Return the [X, Y] coordinate for the center point of the cell that contains the specified text.  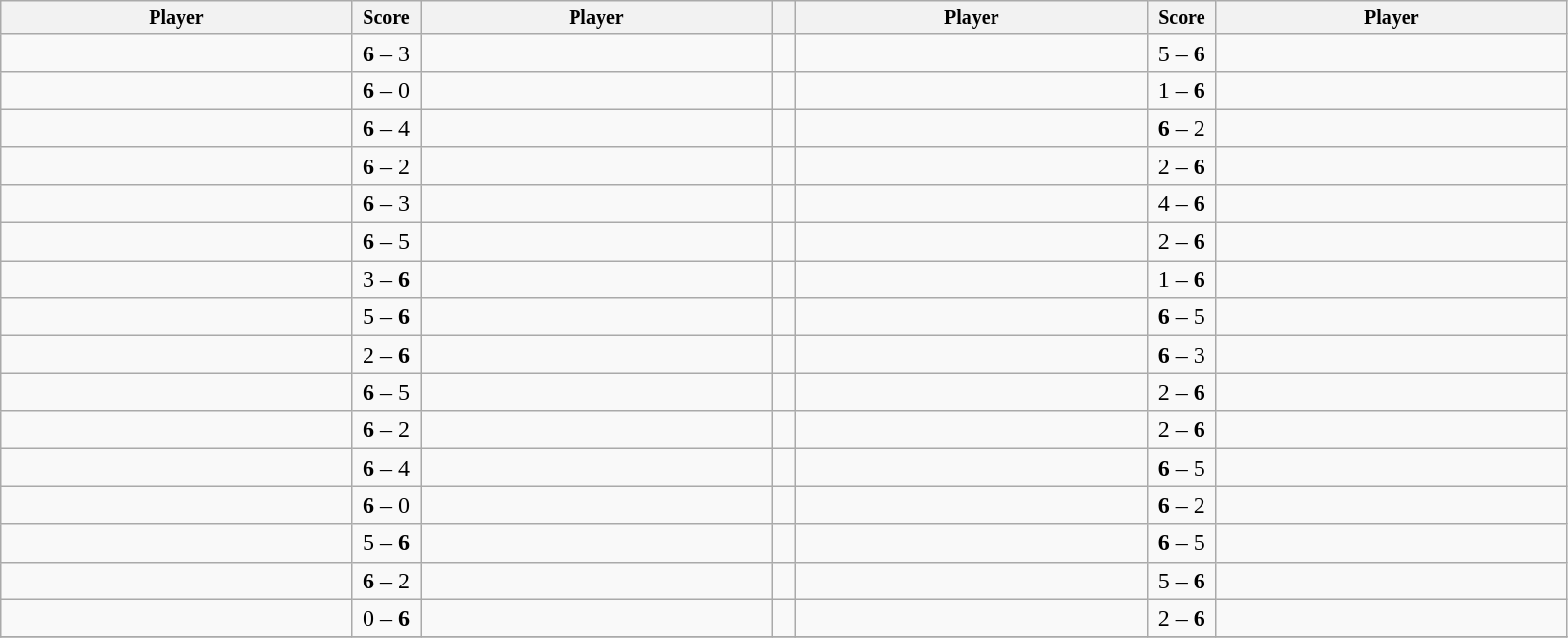
4 – 6 [1181, 203]
0 – 6 [386, 618]
3 – 6 [386, 279]
